Capture the cell that displays the provided text and extract its (x, y) central coordinate. 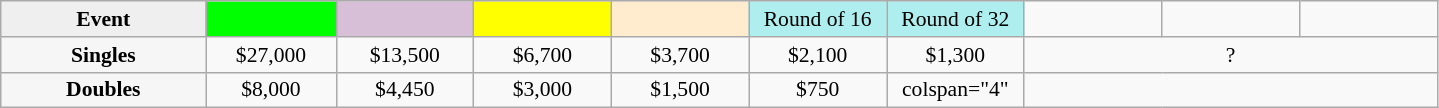
$3,000 (543, 90)
Round of 16 (818, 19)
$2,100 (818, 55)
? (1230, 55)
$3,700 (680, 55)
$13,500 (405, 55)
$27,000 (271, 55)
Doubles (104, 90)
$750 (818, 90)
Singles (104, 55)
$4,450 (405, 90)
Round of 32 (955, 19)
Event (104, 19)
$8,000 (271, 90)
$6,700 (543, 55)
$1,300 (955, 55)
$1,500 (680, 90)
colspan="4" (955, 90)
